From the cell containing the given text, extract its center point as (x, y) coordinate. 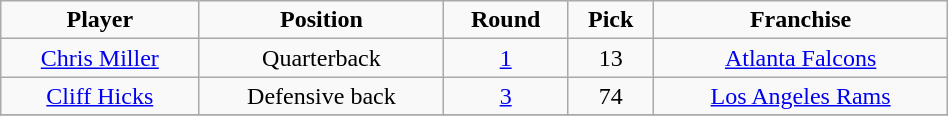
Position (322, 20)
Player (100, 20)
Cliff Hicks (100, 96)
Quarterback (322, 58)
Round (506, 20)
Pick (610, 20)
Franchise (800, 20)
Chris Miller (100, 58)
Atlanta Falcons (800, 58)
74 (610, 96)
13 (610, 58)
3 (506, 96)
1 (506, 58)
Los Angeles Rams (800, 96)
Defensive back (322, 96)
